From the cell containing the given text, extract its center point as [x, y] coordinate. 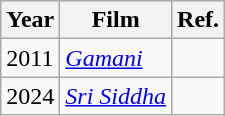
Sri Siddha [116, 96]
2024 [30, 96]
2011 [30, 58]
Ref. [198, 20]
Gamani [116, 58]
Film [116, 20]
Year [30, 20]
